Find where the given text appears and provide that cell's center as [x, y] coordinate. 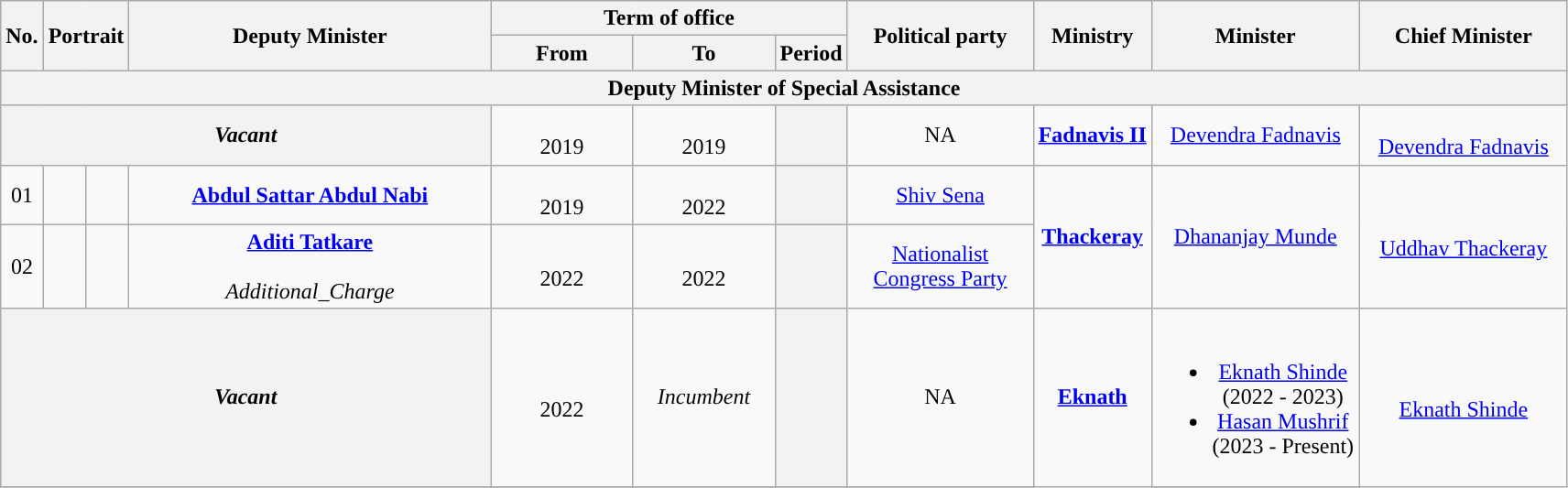
No. [22, 36]
Period [811, 53]
Thackeray [1092, 236]
Minister [1255, 36]
Uddhav Thackeray [1464, 236]
From [562, 53]
Dhananjay Munde [1255, 236]
Chief Minister [1464, 36]
02 [22, 266]
Eknath Shinde(2022 - 2023)Hasan Mushrif (2023 - Present) [1255, 397]
Fadnavis II [1092, 136]
To [703, 53]
01 [22, 194]
Portrait [86, 36]
Nationalist Congress Party [940, 266]
Deputy Minister [310, 36]
Deputy Minister of Special Assistance [784, 88]
Eknath [1092, 397]
Political party [940, 36]
Term of office [669, 18]
Abdul Sattar Abdul Nabi [310, 194]
Shiv Sena [940, 194]
Eknath Shinde [1464, 397]
Ministry [1092, 36]
Aditi Tatkare Additional_Charge [310, 266]
Incumbent [703, 397]
